Return (x, y) of the center of cell containing provided text 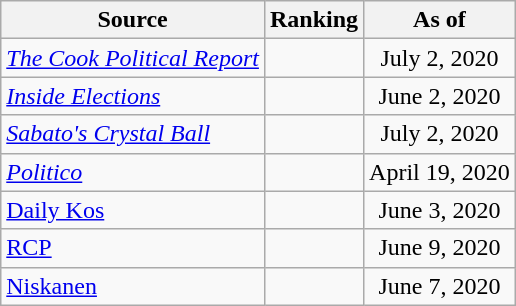
Source (133, 20)
The Cook Political Report (133, 58)
April 19, 2020 (440, 172)
Inside Elections (133, 96)
June 9, 2020 (440, 248)
As of (440, 20)
Daily Kos (133, 210)
June 3, 2020 (440, 210)
RCP (133, 248)
Niskanen (133, 286)
June 7, 2020 (440, 286)
Sabato's Crystal Ball (133, 134)
June 2, 2020 (440, 96)
Politico (133, 172)
Ranking (314, 20)
